Provide the [X, Y] coordinate of the cell's center where the given text is located.  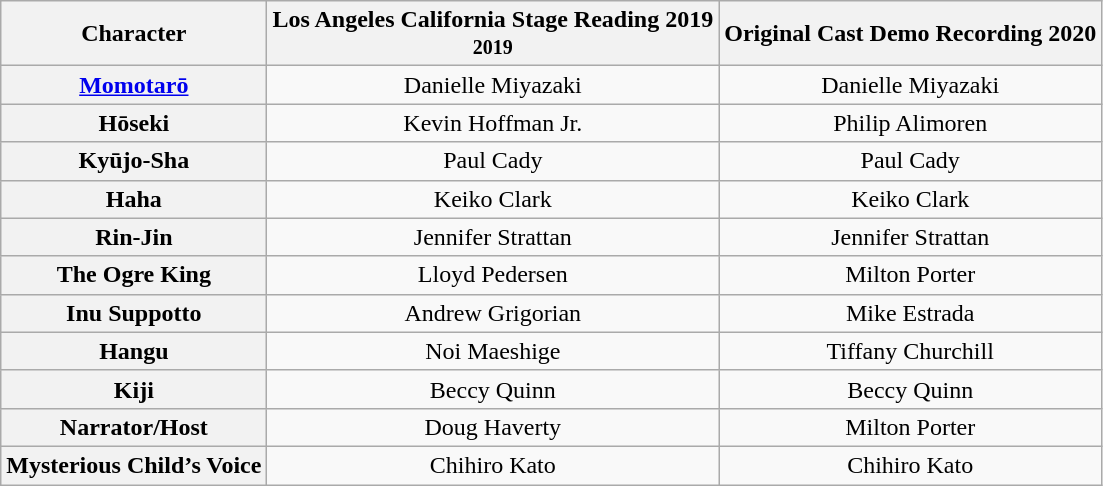
Momotarō [134, 85]
Mike Estrada [910, 313]
Lloyd Pedersen [493, 275]
Tiffany Churchill [910, 351]
Andrew Grigorian [493, 313]
Rin-Jin [134, 237]
Narrator/Host [134, 427]
Kyūjo-Sha [134, 161]
Inu Suppotto [134, 313]
The Ogre King [134, 275]
Kevin Hoffman Jr. [493, 123]
Original Cast Demo Recording 2020 [910, 34]
Hangu [134, 351]
Hōseki [134, 123]
Character [134, 34]
Noi Maeshige [493, 351]
Mysterious Child’s Voice [134, 465]
Doug Haverty [493, 427]
Kiji [134, 389]
Philip Alimoren [910, 123]
Los Angeles California Stage Reading 2019 2019 [493, 34]
Haha [134, 199]
